From the cell containing the given text, extract its center point as (X, Y) coordinate. 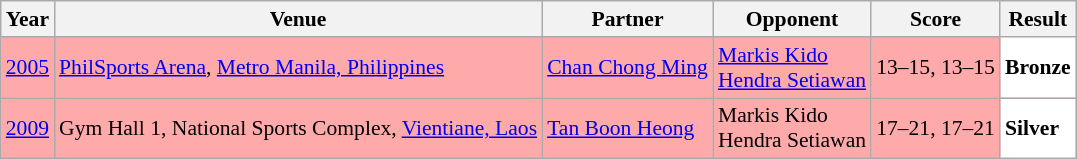
2005 (28, 68)
Score (936, 19)
PhilSports Arena, Metro Manila, Philippines (298, 68)
17–21, 17–21 (936, 128)
Result (1038, 19)
13–15, 13–15 (936, 68)
Gym Hall 1, National Sports Complex, Vientiane, Laos (298, 128)
Bronze (1038, 68)
Year (28, 19)
Opponent (792, 19)
Partner (628, 19)
Tan Boon Heong (628, 128)
Silver (1038, 128)
2009 (28, 128)
Chan Chong Ming (628, 68)
Venue (298, 19)
